Capture the cell that displays the provided text and extract its [X, Y] central coordinate. 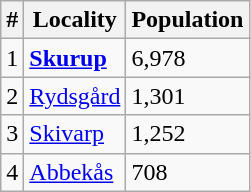
1,301 [188, 96]
# [12, 20]
1,252 [188, 134]
Locality [75, 20]
3 [12, 134]
708 [188, 172]
Population [188, 20]
Skurup [75, 58]
2 [12, 96]
4 [12, 172]
Rydsgård [75, 96]
Skivarp [75, 134]
6,978 [188, 58]
Abbekås [75, 172]
1 [12, 58]
